Pinpoint the cell where the given text exists, returning its [x, y] midpoint coordinate. 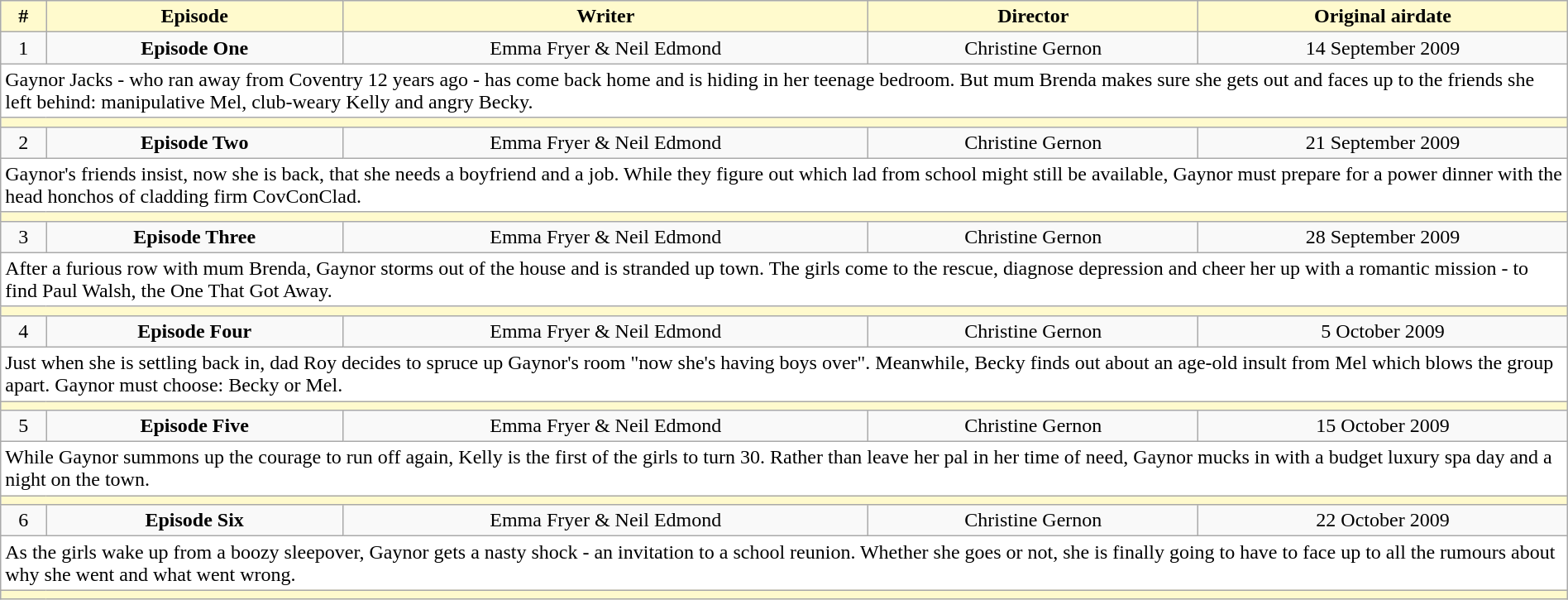
14 September 2009 [1383, 48]
4 [23, 331]
6 [23, 521]
Director [1034, 17]
Episode Two [195, 142]
# [23, 17]
15 October 2009 [1383, 426]
22 October 2009 [1383, 521]
2 [23, 142]
5 October 2009 [1383, 331]
Episode One [195, 48]
Episode Three [195, 237]
1 [23, 48]
21 September 2009 [1383, 142]
Episode Four [195, 331]
Writer [605, 17]
5 [23, 426]
Original airdate [1383, 17]
Episode Six [195, 521]
28 September 2009 [1383, 237]
3 [23, 237]
Episode [195, 17]
Episode Five [195, 426]
